Scan for the cell matching the given text and deliver its [x, y] coordinate at center. 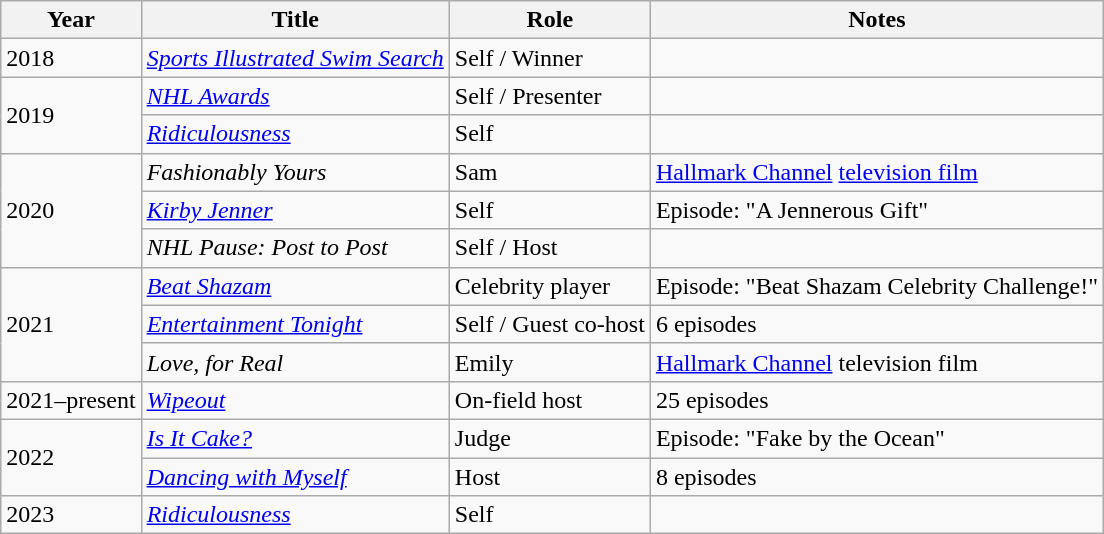
2022 [71, 457]
NHL Pause: Post to Post [295, 248]
25 episodes [876, 400]
Self / Winner [550, 58]
Self / Presenter [550, 96]
Sports Illustrated Swim Search [295, 58]
Dancing with Myself [295, 477]
2019 [71, 115]
Title [295, 20]
Episode: "Fake by the Ocean" [876, 438]
Host [550, 477]
2020 [71, 210]
2021–present [71, 400]
Self / Guest co-host [550, 324]
Wipeout [295, 400]
2023 [71, 515]
Sam [550, 172]
Entertainment Tonight [295, 324]
Love, for Real [295, 362]
Beat Shazam [295, 286]
Episode: "A Jennerous Gift" [876, 210]
Role [550, 20]
6 episodes [876, 324]
Year [71, 20]
Celebrity player [550, 286]
Episode: "Beat Shazam Celebrity Challenge!" [876, 286]
2018 [71, 58]
8 episodes [876, 477]
NHL Awards [295, 96]
Self / Host [550, 248]
Judge [550, 438]
Kirby Jenner [295, 210]
On-field host [550, 400]
2021 [71, 324]
Notes [876, 20]
Is It Cake? [295, 438]
Fashionably Yours [295, 172]
Emily [550, 362]
